Scan for the cell matching the given text and deliver its (X, Y) coordinate at center. 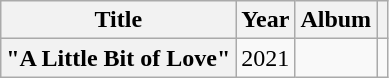
Title (118, 20)
2021 (266, 58)
"A Little Bit of Love" (118, 58)
Year (266, 20)
Album (336, 20)
